Extract the [x, y] coordinate from the center of the cell holding the provided text.  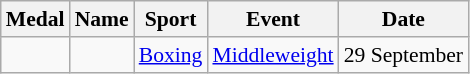
29 September [404, 55]
Middleweight [272, 55]
Boxing [171, 55]
Date [404, 19]
Event [272, 19]
Name [102, 19]
Medal [36, 19]
Sport [171, 19]
